Return the (x, y) coordinate for the center point of the cell that contains the specified text.  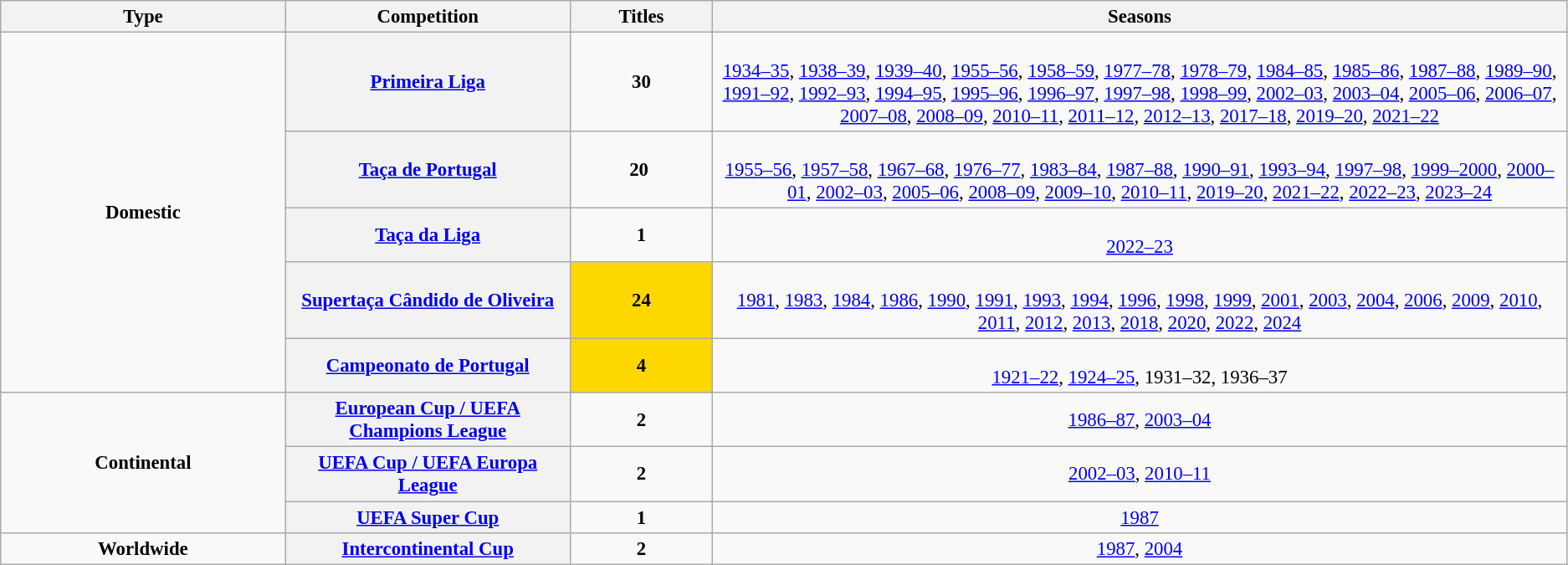
Taça da Liga (428, 236)
Supertaça Cândido de Oliveira (428, 300)
Campeonato de Portugal (428, 367)
20 (641, 170)
2002–03, 2010–11 (1140, 474)
Seasons (1140, 17)
1921–22, 1924–25, 1931–32, 1936–37 (1140, 367)
24 (641, 300)
UEFA Super Cup (428, 517)
Primeira Liga (428, 82)
Competition (428, 17)
Type (143, 17)
1986–87, 2003–04 (1140, 420)
Domestic (143, 213)
1981, 1983, 1984, 1986, 1990, 1991, 1993, 1994, 1996, 1998, 1999, 2001, 2003, 2004, 2006, 2009, 2010, 2011, 2012, 2013, 2018, 2020, 2022, 2024 (1140, 300)
Intercontinental Cup (428, 548)
Worldwide (143, 548)
Titles (641, 17)
Continental (143, 464)
1987, 2004 (1140, 548)
Taça de Portugal (428, 170)
4 (641, 367)
2022–23 (1140, 236)
1987 (1140, 517)
30 (641, 82)
European Cup / UEFA Champions League (428, 420)
UEFA Cup / UEFA Europa League (428, 474)
